Capture the cell that displays the provided text and extract its [X, Y] central coordinate. 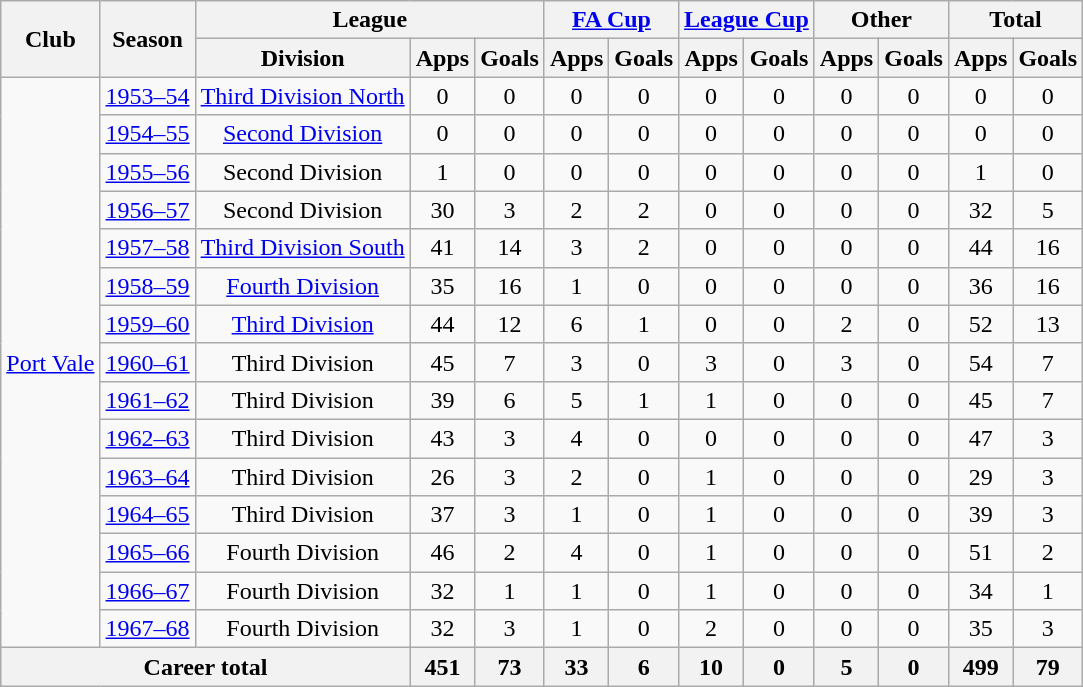
10 [712, 667]
1965–66 [148, 553]
43 [442, 438]
51 [980, 553]
73 [510, 667]
30 [442, 210]
1966–67 [148, 591]
26 [442, 477]
Total [1015, 20]
29 [980, 477]
League Cup [747, 20]
1956–57 [148, 210]
Season [148, 39]
34 [980, 591]
Third Division North [302, 96]
League [370, 20]
1955–56 [148, 172]
1958–59 [148, 286]
12 [510, 324]
79 [1048, 667]
1964–65 [148, 515]
Club [50, 39]
46 [442, 553]
1953–54 [148, 96]
54 [980, 362]
1954–55 [148, 134]
1962–63 [148, 438]
451 [442, 667]
36 [980, 286]
Port Vale [50, 362]
37 [442, 515]
13 [1048, 324]
1959–60 [148, 324]
Third Division South [302, 248]
47 [980, 438]
Other [881, 20]
1960–61 [148, 362]
Career total [206, 667]
1963–64 [148, 477]
52 [980, 324]
499 [980, 667]
Division [302, 58]
FA Cup [611, 20]
33 [576, 667]
1967–68 [148, 629]
41 [442, 248]
1957–58 [148, 248]
14 [510, 248]
1961–62 [148, 400]
